Determine the (x, y) coordinate at the center of the cell enclosing the given text.  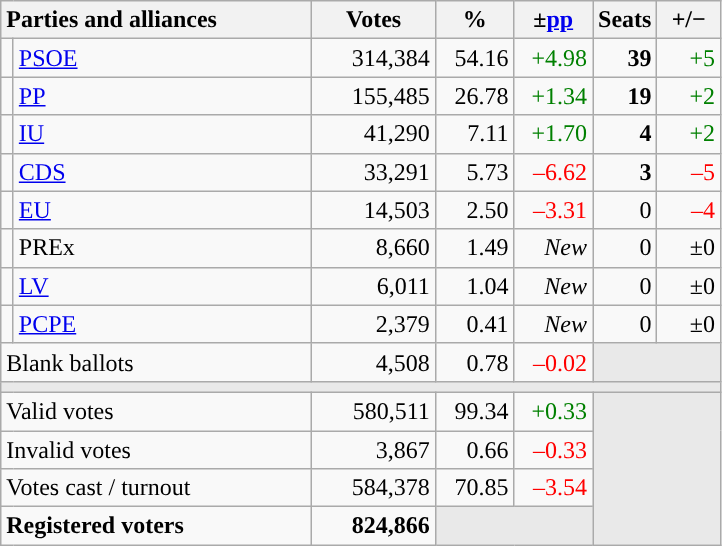
LV (162, 286)
0.41 (474, 324)
6,011 (374, 286)
Blank ballots (156, 362)
–0.33 (554, 449)
14,503 (374, 210)
1.04 (474, 286)
PP (162, 96)
54.16 (474, 58)
19 (624, 96)
26.78 (474, 96)
CDS (162, 172)
–4 (689, 210)
4,508 (374, 362)
–5 (689, 172)
+1.70 (554, 134)
Valid votes (156, 411)
1.49 (474, 248)
PSOE (162, 58)
Votes cast / turnout (156, 488)
580,511 (374, 411)
Votes (374, 20)
Seats (624, 20)
8,660 (374, 248)
0.78 (474, 362)
2.50 (474, 210)
+5 (689, 58)
Invalid votes (156, 449)
70.85 (474, 488)
% (474, 20)
+0.33 (554, 411)
PCPE (162, 324)
–6.62 (554, 172)
3 (624, 172)
39 (624, 58)
99.34 (474, 411)
824,866 (374, 526)
Registered voters (156, 526)
–0.02 (554, 362)
2,379 (374, 324)
41,290 (374, 134)
EU (162, 210)
+/− (689, 20)
7.11 (474, 134)
4 (624, 134)
+1.34 (554, 96)
314,384 (374, 58)
+4.98 (554, 58)
±pp (554, 20)
584,378 (374, 488)
–3.54 (554, 488)
5.73 (474, 172)
Parties and alliances (156, 20)
–3.31 (554, 210)
3,867 (374, 449)
33,291 (374, 172)
IU (162, 134)
PREx (162, 248)
0.66 (474, 449)
155,485 (374, 96)
